Identify which cell holds the provided text, then report its [X, Y] central coordinate. 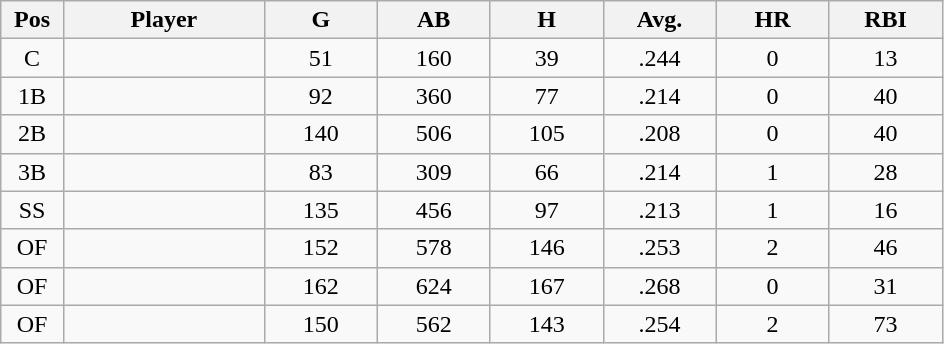
G [320, 20]
28 [886, 172]
167 [546, 286]
624 [434, 286]
140 [320, 134]
C [32, 58]
.213 [660, 210]
3B [32, 172]
1B [32, 96]
506 [434, 134]
RBI [886, 20]
31 [886, 286]
39 [546, 58]
92 [320, 96]
152 [320, 248]
HR [772, 20]
46 [886, 248]
16 [886, 210]
135 [320, 210]
562 [434, 324]
97 [546, 210]
77 [546, 96]
83 [320, 172]
.254 [660, 324]
SS [32, 210]
105 [546, 134]
143 [546, 324]
H [546, 20]
.244 [660, 58]
309 [434, 172]
Avg. [660, 20]
Pos [32, 20]
162 [320, 286]
2B [32, 134]
150 [320, 324]
13 [886, 58]
.208 [660, 134]
456 [434, 210]
.268 [660, 286]
.253 [660, 248]
51 [320, 58]
66 [546, 172]
146 [546, 248]
73 [886, 324]
AB [434, 20]
360 [434, 96]
Player [164, 20]
578 [434, 248]
160 [434, 58]
